From the cell containing the given text, extract its center point as (x, y) coordinate. 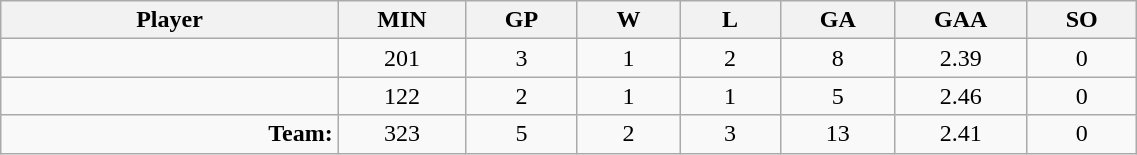
2.46 (961, 96)
GA (838, 20)
MIN (402, 20)
323 (402, 134)
SO (1081, 20)
GAA (961, 20)
13 (838, 134)
122 (402, 96)
2.41 (961, 134)
8 (838, 58)
GP (522, 20)
Player (170, 20)
201 (402, 58)
L (730, 20)
Team: (170, 134)
2.39 (961, 58)
W (628, 20)
